For the text-containing cell, return its midpoint in (X, Y) coordinate format. 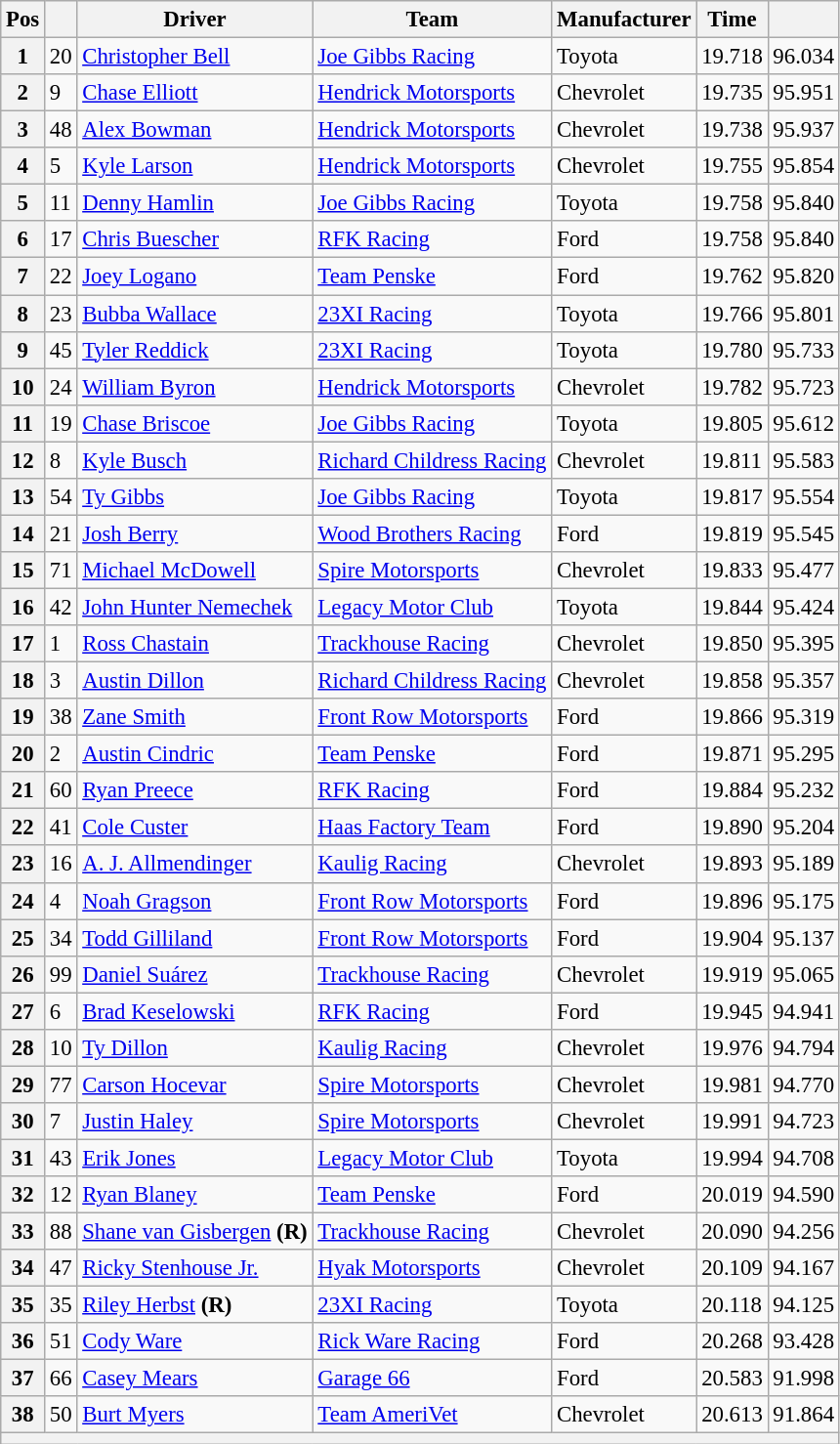
20.268 (733, 1341)
51 (61, 1341)
Team (432, 20)
14 (23, 533)
66 (61, 1379)
20.613 (733, 1416)
Kyle Larson (195, 166)
20.019 (733, 1195)
48 (61, 130)
95.137 (803, 938)
Garage 66 (432, 1379)
95.175 (803, 901)
William Byron (195, 387)
91.864 (803, 1416)
18 (23, 681)
19.780 (733, 350)
20.583 (733, 1379)
Pos (23, 20)
20.090 (733, 1232)
Brad Keselowski (195, 1011)
Justin Haley (195, 1122)
95.854 (803, 166)
Hyak Motorsports (432, 1268)
19.782 (733, 387)
Alex Bowman (195, 130)
A. J. Allmendinger (195, 865)
60 (61, 790)
95.295 (803, 754)
Kyle Busch (195, 460)
94.770 (803, 1084)
94.256 (803, 1232)
88 (61, 1232)
Shane van Gisbergen (R) (195, 1232)
95.545 (803, 533)
Bubba Wallace (195, 314)
19.866 (733, 717)
42 (61, 607)
19.893 (733, 865)
19.805 (733, 423)
19.904 (733, 938)
94.125 (803, 1305)
19.976 (733, 1048)
John Hunter Nemechek (195, 607)
Wood Brothers Racing (432, 533)
20.118 (733, 1305)
19.896 (733, 901)
19.890 (733, 828)
27 (23, 1011)
95.951 (803, 93)
Josh Berry (195, 533)
Ricky Stenhouse Jr. (195, 1268)
94.794 (803, 1048)
Chase Elliott (195, 93)
95.204 (803, 828)
94.708 (803, 1158)
19.884 (733, 790)
Ryan Preece (195, 790)
19.738 (733, 130)
71 (61, 571)
93.428 (803, 1341)
95.189 (803, 865)
Casey Mears (195, 1379)
19.718 (733, 57)
95.357 (803, 681)
95.937 (803, 130)
19.858 (733, 681)
19.811 (733, 460)
96.034 (803, 57)
19.817 (733, 497)
19.762 (733, 276)
Haas Factory Team (432, 828)
Denny Hamlin (195, 203)
Ty Dillon (195, 1048)
31 (23, 1158)
Carson Hocevar (195, 1084)
94.941 (803, 1011)
99 (61, 974)
25 (23, 938)
95.733 (803, 350)
95.820 (803, 276)
20.109 (733, 1268)
19.755 (733, 166)
Rick Ware Racing (432, 1341)
Todd Gilliland (195, 938)
32 (23, 1195)
Christopher Bell (195, 57)
19.819 (733, 533)
19.850 (733, 644)
28 (23, 1048)
Driver (195, 20)
37 (23, 1379)
36 (23, 1341)
19.994 (733, 1158)
19.833 (733, 571)
43 (61, 1158)
33 (23, 1232)
Austin Cindric (195, 754)
95.723 (803, 387)
94.590 (803, 1195)
95.583 (803, 460)
94.167 (803, 1268)
91.998 (803, 1379)
13 (23, 497)
54 (61, 497)
Cody Ware (195, 1341)
Michael McDowell (195, 571)
19.735 (733, 93)
Tyler Reddick (195, 350)
19.766 (733, 314)
Burt Myers (195, 1416)
Joey Logano (195, 276)
95.065 (803, 974)
95.395 (803, 644)
Riley Herbst (R) (195, 1305)
30 (23, 1122)
Chris Buescher (195, 239)
Ty Gibbs (195, 497)
19.991 (733, 1122)
Chase Briscoe (195, 423)
95.801 (803, 314)
94.723 (803, 1122)
Erik Jones (195, 1158)
Ross Chastain (195, 644)
19.981 (733, 1084)
41 (61, 828)
Ryan Blaney (195, 1195)
50 (61, 1416)
29 (23, 1084)
Austin Dillon (195, 681)
26 (23, 974)
47 (61, 1268)
19.871 (733, 754)
Manufacturer (624, 20)
95.424 (803, 607)
Time (733, 20)
19.945 (733, 1011)
95.477 (803, 571)
Noah Gragson (195, 901)
15 (23, 571)
45 (61, 350)
Cole Custer (195, 828)
Zane Smith (195, 717)
Daniel Suárez (195, 974)
95.554 (803, 497)
95.612 (803, 423)
19.919 (733, 974)
77 (61, 1084)
95.232 (803, 790)
95.319 (803, 717)
Team AmeriVet (432, 1416)
19.844 (733, 607)
